From the cell containing the given text, extract its center point as [X, Y] coordinate. 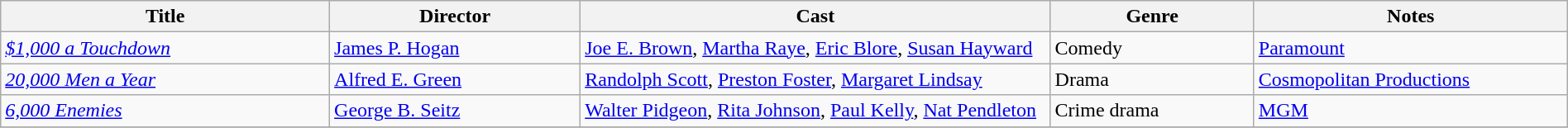
Crime drama [1152, 111]
Cast [815, 17]
Paramount [1411, 48]
Comedy [1152, 48]
20,000 Men a Year [165, 79]
Director [455, 17]
6,000 Enemies [165, 111]
$1,000 a Touchdown [165, 48]
MGM [1411, 111]
Walter Pidgeon, Rita Johnson, Paul Kelly, Nat Pendleton [815, 111]
Notes [1411, 17]
Cosmopolitan Productions [1411, 79]
James P. Hogan [455, 48]
George B. Seitz [455, 111]
Genre [1152, 17]
Joe E. Brown, Martha Raye, Eric Blore, Susan Hayward [815, 48]
Drama [1152, 79]
Alfred E. Green [455, 79]
Randolph Scott, Preston Foster, Margaret Lindsay [815, 79]
Title [165, 17]
